Return [x, y] of the center of cell containing provided text 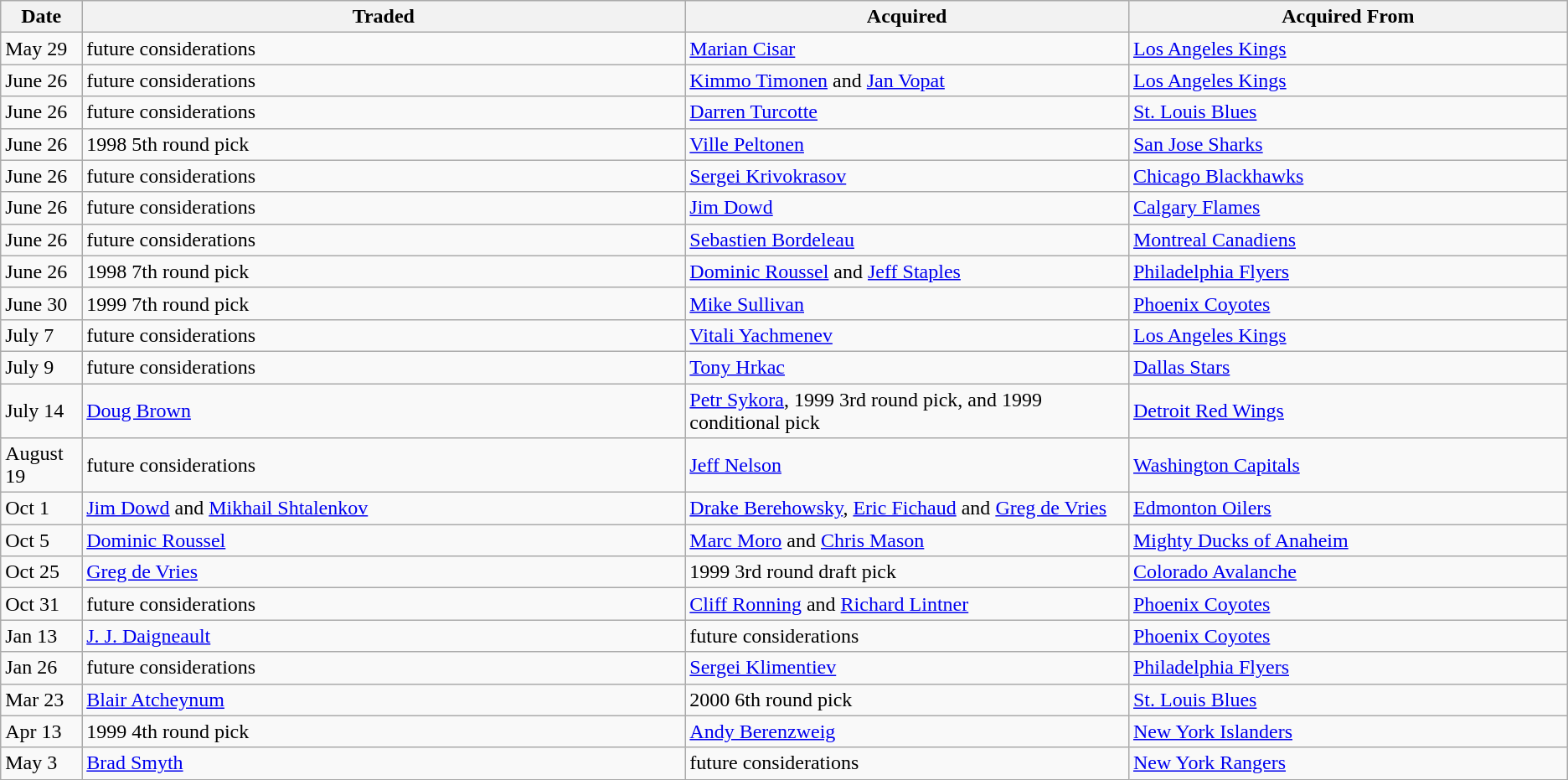
Acquired [907, 17]
August 19 [42, 466]
May 29 [42, 49]
Dallas Stars [1348, 367]
Greg de Vries [384, 572]
Apr 13 [42, 731]
Colorado Avalanche [1348, 572]
June 30 [42, 303]
Detroit Red Wings [1348, 411]
Brad Smyth [384, 763]
1999 4th round pick [384, 731]
Darren Turcotte [907, 112]
Sergei Krivokrasov [907, 176]
1998 5th round pick [384, 144]
1999 7th round pick [384, 303]
Cliff Ronning and Richard Lintner [907, 604]
Jim Dowd and Mikhail Shtalenkov [384, 509]
Washington Capitals [1348, 466]
Montreal Canadiens [1348, 240]
Oct 5 [42, 540]
Jan 26 [42, 668]
Doug Brown [384, 411]
Marc Moro and Chris Mason [907, 540]
Kimmo Timonen and Jan Vopat [907, 80]
Sergei Klimentiev [907, 668]
Oct 1 [42, 509]
Jeff Nelson [907, 466]
July 7 [42, 335]
Mike Sullivan [907, 303]
1999 3rd round draft pick [907, 572]
Drake Berehowsky, Eric Fichaud and Greg de Vries [907, 509]
Blair Atcheynum [384, 700]
Marian Cisar [907, 49]
Chicago Blackhawks [1348, 176]
J. J. Daigneault [384, 636]
Ville Peltonen [907, 144]
Petr Sykora, 1999 3rd round pick, and 1999 conditional pick [907, 411]
Mighty Ducks of Anaheim [1348, 540]
Jan 13 [42, 636]
July 14 [42, 411]
July 9 [42, 367]
Date [42, 17]
New York Islanders [1348, 731]
Mar 23 [42, 700]
Acquired From [1348, 17]
May 3 [42, 763]
Calgary Flames [1348, 208]
Sebastien Bordeleau [907, 240]
Dominic Roussel and Jeff Staples [907, 271]
Oct 25 [42, 572]
Edmonton Oilers [1348, 509]
Andy Berenzweig [907, 731]
1998 7th round pick [384, 271]
San Jose Sharks [1348, 144]
New York Rangers [1348, 763]
Oct 31 [42, 604]
Tony Hrkac [907, 367]
Jim Dowd [907, 208]
Traded [384, 17]
Dominic Roussel [384, 540]
2000 6th round pick [907, 700]
Vitali Yachmenev [907, 335]
